From the cell containing the given text, extract its center point as (x, y) coordinate. 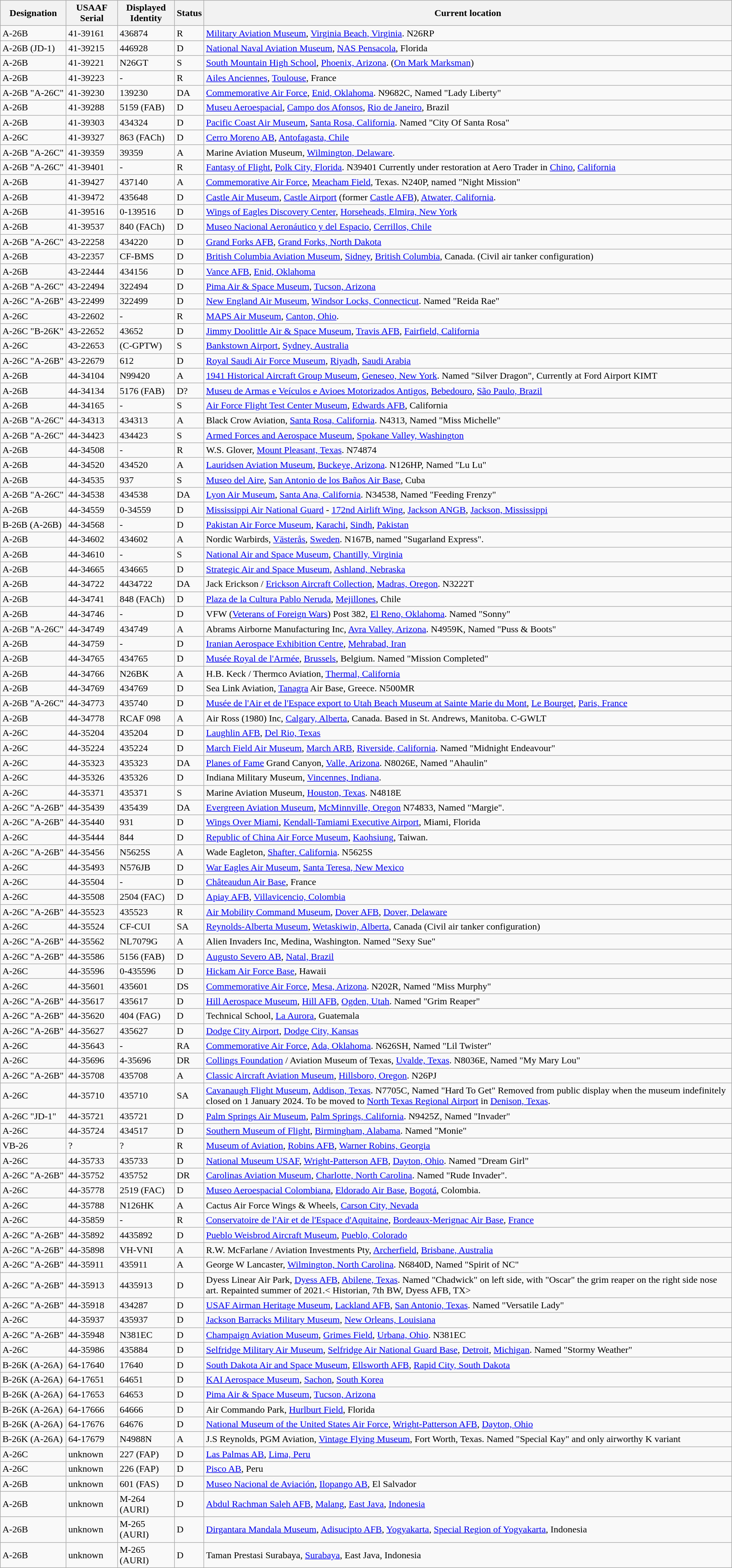
435627 (146, 1031)
44-34665 (91, 569)
Armed Forces and Aerospace Museum, Spokane Valley, Washington (468, 435)
64-17679 (91, 1439)
Abrams Airborne Manufacturing Inc, Avra Valley, Arizona. N4959K, Named "Puss & Boots" (468, 629)
VB-26 (34, 1145)
Marine Aviation Museum, Houston, Texas. N4818E (468, 793)
434769 (146, 689)
44-34165 (91, 405)
863 (FACh) (146, 137)
Mississippi Air National Guard - 172nd Airlift Wing, Jackson ANGB, Jackson, Mississippi (468, 510)
435937 (146, 1320)
Palm Springs Air Museum, Palm Springs, California. N9425Z, Named "Invader" (468, 1116)
5159 (FAB) (146, 108)
Commemorative Air Force, Meacham Field, Texas. N240P, named "Night Mission" (468, 182)
5156 (FAB) (146, 957)
844 (146, 837)
MAPS Air Museum, Canton, Ohio. (468, 316)
Royal Saudi Air Force Museum, Riyadh, Saudi Arabia (468, 361)
Commemorative Air Force, Mesa, Arizona. N202R, Named "Miss Murphy" (468, 986)
434287 (146, 1305)
44-35898 (91, 1250)
44-34535 (91, 480)
Dirgantara Mandala Museum, Adisucipto AFB, Yogyakarta, Special Region of Yogyakarta, Indonesia (468, 1530)
435204 (146, 733)
A-26C "JD-1" (34, 1116)
44-35596 (91, 971)
Apiay AFB, Villavicencio, Colombia (468, 897)
Museo del Aire, San Antonio de los Baños Air Base, Cuba (468, 480)
41-39161 (91, 33)
44-34538 (91, 495)
435224 (146, 748)
43-22499 (91, 301)
44-34508 (91, 450)
Designation (34, 13)
Musée de l'Air et de l'Espace export to Utah Beach Museum at Sainte Marie du Mont, Le Bourget, Paris, France (468, 703)
44-35617 (91, 1001)
4434722 (146, 584)
44-35918 (91, 1305)
64-17640 (91, 1365)
National Naval Aviation Museum, NAS Pensacola, Florida (468, 48)
0-435596 (146, 971)
44-34313 (91, 420)
44-35508 (91, 897)
44-35752 (91, 1176)
4435892 (146, 1235)
17640 (146, 1365)
44-35524 (91, 927)
227 (FAP) (146, 1454)
41-39359 (91, 152)
435617 (146, 1001)
Las Palmas AB, Lima, Peru (468, 1454)
43-22652 (91, 331)
Laughlin AFB, Del Rio, Texas (468, 733)
434765 (146, 658)
Musée Royal de l'Armée, Brussels, Belgium. Named "Mission Completed" (468, 658)
Cactus Air Force Wings & Wheels, Carson City, Nevada (468, 1205)
44-34104 (91, 376)
M-264 (AURI) (146, 1504)
Grand Forks AFB, Grand Forks, North Dakota (468, 242)
44-35323 (91, 763)
Strategic Air and Space Museum, Ashland, Nebraska (468, 569)
Museo Nacional Aeronáutico y del Espacio, Cerrillos, Chile (468, 227)
Lyon Air Museum, Santa Ana, California. N34538, Named "Feeding Frenzy" (468, 495)
Pacific Coast Air Museum, Santa Rosa, California. Named "City Of Santa Rosa" (468, 122)
44-35620 (91, 1016)
44-34520 (91, 465)
44-35224 (91, 748)
41-39288 (91, 108)
44-35733 (91, 1161)
39359 (146, 152)
USAF Airman Heritage Museum, Lackland AFB, San Antonio, Texas. Named "Versatile Lady" (468, 1305)
George W Lancaster, Wilmington, North Carolina. N6840D, Named "Spirit of NC" (468, 1265)
64653 (146, 1394)
Marine Aviation Museum, Wilmington, Delaware. (468, 152)
Collings Foundation / Aviation Museum of Texas, Uvalde, Texas. N8036E, Named "My Mary Lou" (468, 1061)
Carolinas Aviation Museum, Charlotte, North Carolina. Named "Rude Invader". (468, 1176)
W.S. Glover, Mount Pleasant, Texas. N74874 (468, 450)
Planes of Fame Grand Canyon, Valle, Arizona. N8026E, Named "Ahaulin" (468, 763)
NL7079G (146, 942)
KAI Aerospace Museum, Sachon, South Korea (468, 1379)
Augusto Severo AB, Natal, Brazil (468, 957)
N576JB (146, 867)
435710 (146, 1095)
Pisco AB, Peru (468, 1469)
435752 (146, 1176)
43-22494 (91, 286)
44-35456 (91, 852)
64-17666 (91, 1410)
435523 (146, 912)
43652 (146, 331)
937 (146, 480)
USAAF Serial (91, 13)
South Dakota Air and Space Museum, Ellsworth AFB, Rapid City, South Dakota (468, 1365)
44-34778 (91, 718)
R.W. McFarlane / Aviation Investments Pty, Archerfield, Brisbane, Australia (468, 1250)
322494 (146, 286)
139230 (146, 93)
RA (189, 1046)
4-35696 (146, 1061)
41-39223 (91, 78)
DS (189, 986)
Alien Invaders Inc, Medina, Washington. Named "Sexy Sue" (468, 942)
Reynolds-Alberta Museum, Wetaskiwin, Alberta, Canada (Civil air tanker configuration) (468, 927)
Museo Aeroespacial Colombiana, Eldorado Air Base, Bogotá, Colombia. (468, 1190)
Bankstown Airport, Sydney, Australia (468, 346)
612 (146, 361)
Lauridsen Aviation Museum, Buckeye, Arizona. N126HP, Named "Lu Lu" (468, 465)
41-39215 (91, 48)
Air Commando Park, Hurlburt Field, Florida (468, 1410)
Museu Aeroespacial, Campo dos Afonsos, Rio de Janeiro, Brazil (468, 108)
44-35586 (91, 957)
Champaign Aviation Museum, Grimes Field, Urbana, Ohio. N381EC (468, 1335)
44-34765 (91, 658)
41-39427 (91, 182)
N126HK (146, 1205)
64-17651 (91, 1379)
Nordic Warbirds, Västerås, Sweden. N167B, named "Sugarland Express". (468, 539)
44-35493 (91, 867)
Museo Nacional de Aviación, Ilopango AB, El Salvador (468, 1484)
Displayed Identity (146, 13)
B-26B (A-26B) (34, 525)
44-34134 (91, 390)
43-22679 (91, 361)
South Mountain High School, Phoenix, Arizona. (On Mark Marksman) (468, 63)
44-35937 (91, 1320)
44-35788 (91, 1205)
Wings of Eagles Discovery Center, Horseheads, Elmira, New York (468, 212)
A-26B (JD-1) (34, 48)
435708 (146, 1075)
44-35643 (91, 1046)
44-35892 (91, 1235)
Abdul Rachman Saleh AFB, Malang, East Java, Indonesia (468, 1504)
435721 (146, 1116)
Plaza de la Cultura Pablo Neruda, Mejillones, Chile (468, 599)
Technical School, La Aurora, Guatemala (468, 1016)
44-34769 (91, 689)
5176 (FAB) (146, 390)
D? (189, 390)
44-35444 (91, 837)
Pakistan Air Force Museum, Karachi, Sindh, Pakistan (468, 525)
435323 (146, 763)
435733 (146, 1161)
Cerro Moreno AB, Antofagasta, Chile (468, 137)
434156 (146, 272)
434220 (146, 242)
44-35440 (91, 822)
Sea Link Aviation, Tanagra Air Base, Greece. N500MR (468, 689)
Pueblo Weisbrod Aircraft Museum, Pueblo, Colorado (468, 1235)
N26BK (146, 673)
National Air and Space Museum, Chantilly, Virginia (468, 554)
Fantasy of Flight, Polk City, Florida. N39401 Currently under restoration at Aero Trader in Chino, California (468, 167)
Southern Museum of Flight, Birmingham, Alabama. Named "Monie" (468, 1131)
Black Crow Aviation, Santa Rosa, California. N4313, Named "Miss Michelle" (468, 420)
44-34749 (91, 629)
Iranian Aerospace Exhibition Centre, Mehrabad, Iran (468, 644)
4435913 (146, 1285)
44-35724 (91, 1131)
Commemorative Air Force, Enid, Oklahoma. N9682C, Named "Lady Liberty" (468, 93)
44-34602 (91, 539)
44-35710 (91, 1095)
44-35721 (91, 1116)
931 (146, 822)
64676 (146, 1424)
44-35859 (91, 1220)
226 (FAP) (146, 1469)
44-35696 (91, 1061)
43-22653 (91, 346)
44-34746 (91, 614)
Republic of China Air Force Museum, Kaohsiung, Taiwan. (468, 837)
435648 (146, 197)
Museu de Armas e Veículos e Avioes Motorizados Antigos, Bebedouro, São Paulo, Brazil (468, 390)
322499 (146, 301)
Jackson Barracks Military Museum, New Orleans, Louisiana (468, 1320)
435371 (146, 793)
434538 (146, 495)
41-39516 (91, 212)
435439 (146, 807)
44-34568 (91, 525)
2504 (FAC) (146, 897)
Evergreen Aviation Museum, McMinnville, Oregon N74833, Named "Margie". (468, 807)
64-17676 (91, 1424)
434665 (146, 569)
44-35911 (91, 1265)
434520 (146, 465)
H.B. Keck / Thermco Aviation, Thermal, California (468, 673)
N99420 (146, 376)
Selfridge Military Air Museum, Selfridge Air National Guard Base, Detroit, Michigan. Named "Stormy Weather" (468, 1350)
Taman Prestasi Surabaya, Surabaya, East Java, Indonesia (468, 1555)
N26GT (146, 63)
March Field Air Museum, March ARB, Riverside, California. Named "Midnight Endeavour" (468, 748)
44-35204 (91, 733)
J.S Reynolds, PGM Aviation, Vintage Flying Museum, Fort Worth, Texas. Named "Special Kay" and only airworthy K variant (468, 1439)
435911 (146, 1265)
Commemorative Air Force, Ada, Oklahoma. N626SH, Named "Lil Twister" (468, 1046)
44-34559 (91, 510)
43-22602 (91, 316)
434749 (146, 629)
VFW (Veterans of Foreign Wars) Post 382, El Reno, Oklahoma. Named "Sonny" (468, 614)
41-39472 (91, 197)
CF-CUI (146, 927)
War Eagles Air Museum, Santa Teresa, New Mexico (468, 867)
A-26C "B-26K" (34, 331)
Hill Aerospace Museum, Hill AFB, Ogden, Utah. Named "Grim Reaper" (468, 1001)
Dodge City Airport, Dodge City, Kansas (468, 1031)
National Museum USAF, Wright-Patterson AFB, Dayton, Ohio. Named "Dream Girl" (468, 1161)
Hickam Air Force Base, Hawaii (468, 971)
41-39401 (91, 167)
446928 (146, 48)
41-39230 (91, 93)
434423 (146, 435)
435740 (146, 703)
0-139516 (146, 212)
44-35439 (91, 807)
43-22357 (91, 257)
404 (FAG) (146, 1016)
601 (FAS) (146, 1484)
44-35778 (91, 1190)
N4988N (146, 1439)
44-35504 (91, 882)
41-39327 (91, 137)
N5625S (146, 852)
(C-GPTW) (146, 346)
Wade Eagleton, Shafter, California. N5625S (468, 852)
44-35948 (91, 1335)
Castle Air Museum, Castle Airport (former Castle AFB), Atwater, California. (468, 197)
44-35523 (91, 912)
Air Force Flight Test Center Museum, Edwards AFB, California (468, 405)
41-39537 (91, 227)
Conservatoire de l'Air et de l'Espace d'Aquitaine, Bordeaux-Merignac Air Base, France (468, 1220)
41-39221 (91, 63)
New England Air Museum, Windsor Locks, Connecticut. Named "Reida Rae" (468, 301)
Classic Aircraft Aviation Museum, Hillsboro, Oregon. N26PJ (468, 1075)
848 (FACh) (146, 599)
44-34741 (91, 599)
435601 (146, 986)
Air Ross (1980) Inc, Calgary, Alberta, Canada. Based in St. Andrews, Manitoba. C-GWLT (468, 718)
Air Mobility Command Museum, Dover AFB, Dover, Delaware (468, 912)
Jack Erickson / Erickson Aircraft Collection, Madras, Oregon. N3222T (468, 584)
RCAF 098 (146, 718)
44-34722 (91, 584)
41-39303 (91, 122)
Military Aviation Museum, Virginia Beach, Virginia. N26RP (468, 33)
436874 (146, 33)
Vance AFB, Enid, Oklahoma (468, 272)
64651 (146, 1379)
64-17653 (91, 1394)
National Museum of the United States Air Force, Wright-Patterson AFB, Dayton, Ohio (468, 1424)
44-34759 (91, 644)
44-34610 (91, 554)
43-22258 (91, 242)
1941 Historical Aircraft Group Museum, Geneseo, New York. Named "Silver Dragon", Currently at Ford Airport KIMT (468, 376)
44-35708 (91, 1075)
44-35562 (91, 942)
44-35627 (91, 1031)
840 (FACh) (146, 227)
434324 (146, 122)
Wings Over Miami, Kendall-Tamiami Executive Airport, Miami, Florida (468, 822)
CF-BMS (146, 257)
Indiana Military Museum, Vincennes, Indiana. (468, 778)
435884 (146, 1350)
44-35913 (91, 1285)
434517 (146, 1131)
44-35371 (91, 793)
0-34559 (146, 510)
434602 (146, 539)
Current location (468, 13)
Status (189, 13)
British Columbia Aviation Museum, Sidney, British Columbia, Canada. (Civil air tanker configuration) (468, 257)
435326 (146, 778)
434313 (146, 420)
Ailes Anciennes, Toulouse, France (468, 78)
44-34766 (91, 673)
2519 (FAC) (146, 1190)
44-35986 (91, 1350)
44-34773 (91, 703)
64666 (146, 1410)
44-35326 (91, 778)
Châteaudun Air Base, France (468, 882)
Museum of Aviation, Robins AFB, Warner Robins, Georgia (468, 1145)
44-35601 (91, 986)
N381EC (146, 1335)
437140 (146, 182)
Jimmy Doolittle Air & Space Museum, Travis AFB, Fairfield, California (468, 331)
VH-VNI (146, 1250)
43-22444 (91, 272)
44-34423 (91, 435)
